For the text-containing cell, return its midpoint in [X, Y] coordinate format. 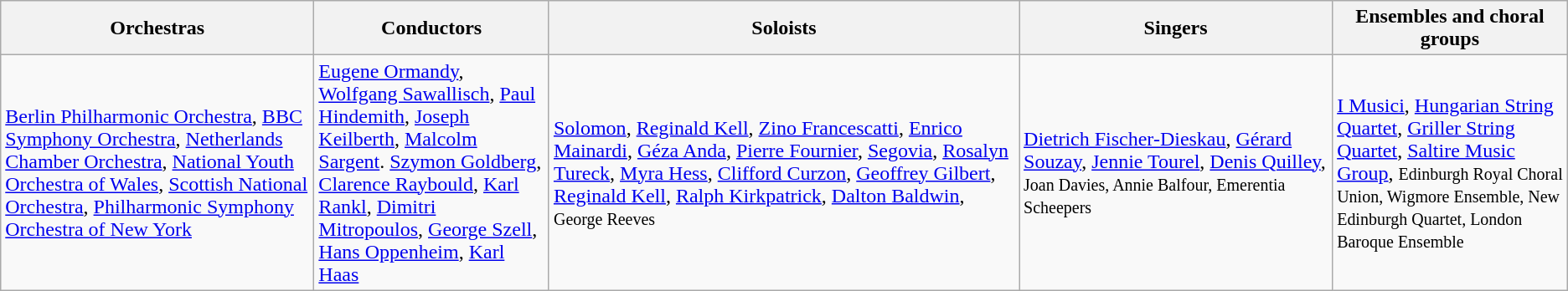
Orchestras [157, 28]
Singers [1176, 28]
Soloists [784, 28]
Ensembles and choral groups [1451, 28]
Conductors [432, 28]
Dietrich Fischer-Dieskau, Gérard Souzay, Jennie Tourel, Denis Quilley, Joan Davies, Annie Balfour, Emerentia Scheepers [1176, 172]
